Return the (X, Y) coordinate for the center point of the cell that contains the specified text.  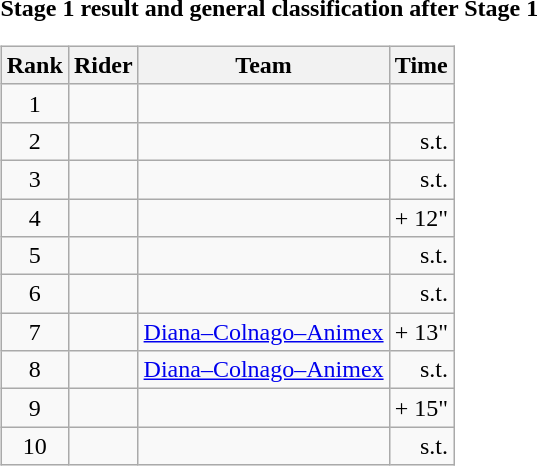
1 (34, 103)
2 (34, 141)
8 (34, 370)
10 (34, 446)
+ 13" (421, 332)
+ 12" (421, 217)
Rider (103, 65)
Rank (34, 65)
4 (34, 217)
3 (34, 179)
7 (34, 332)
+ 15" (421, 408)
Time (421, 65)
6 (34, 294)
5 (34, 256)
9 (34, 408)
Team (264, 65)
